Return (x, y) of the center of cell containing provided text 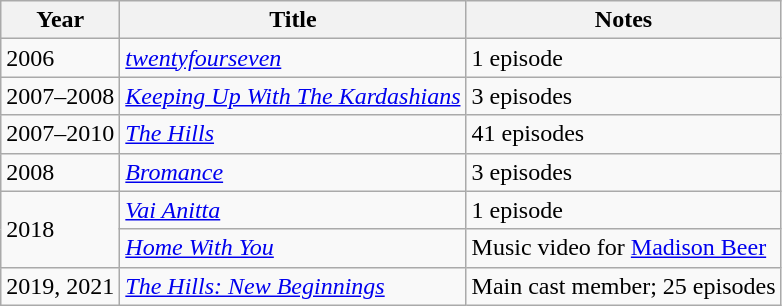
Notes (624, 20)
Bromance (293, 172)
2019, 2021 (60, 286)
Keeping Up With The Kardashians (293, 96)
The Hills: New Beginnings (293, 286)
Title (293, 20)
Main cast member; 25 episodes (624, 286)
2008 (60, 172)
2018 (60, 229)
2007–2008 (60, 96)
41 episodes (624, 134)
Year (60, 20)
twentyfourseven (293, 58)
Music video for Madison Beer (624, 248)
Vai Anitta (293, 210)
2007–2010 (60, 134)
The Hills (293, 134)
Home With You (293, 248)
2006 (60, 58)
